Search for the cell housing the specified text and yield its [x, y] center coordinate. 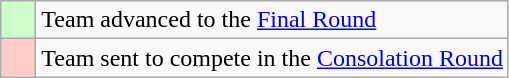
Team sent to compete in the Consolation Round [272, 58]
Team advanced to the Final Round [272, 20]
